Scan for the cell matching the given text and deliver its (x, y) coordinate at center. 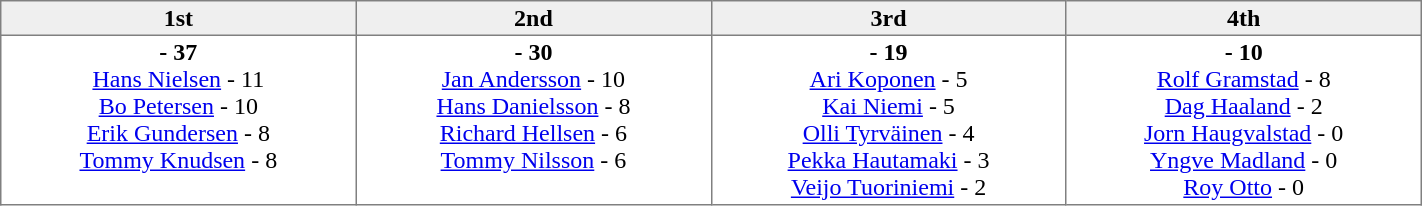
- 19Ari Koponen - 5Kai Niemi - 5Olli Tyrväinen - 4Pekka Hautamaki - 3Veijo Tuoriniemi - 2 (888, 120)
- 30Jan Andersson - 10Hans Danielsson - 8Richard Hellsen - 6Tommy Nilsson - 6 (534, 120)
4th (1244, 18)
- 37Hans Nielsen - 11Bo Petersen - 10Erik Gundersen - 8Tommy Knudsen - 8 (178, 120)
2nd (534, 18)
- 10Rolf Gramstad - 8Dag Haaland - 2Jorn Haugvalstad - 0Yngve Madland - 0Roy Otto - 0 (1244, 120)
1st (178, 18)
3rd (888, 18)
